Capture the cell that displays the provided text and extract its [X, Y] central coordinate. 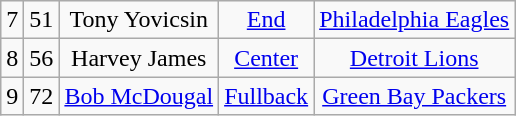
Philadelphia Eagles [414, 20]
56 [42, 58]
51 [42, 20]
9 [12, 96]
Bob McDougal [139, 96]
Detroit Lions [414, 58]
Harvey James [139, 58]
Green Bay Packers [414, 96]
72 [42, 96]
End [266, 20]
Tony Yovicsin [139, 20]
7 [12, 20]
Center [266, 58]
8 [12, 58]
Fullback [266, 96]
